Determine the [X, Y] coordinate at the center of the cell enclosing the given text.  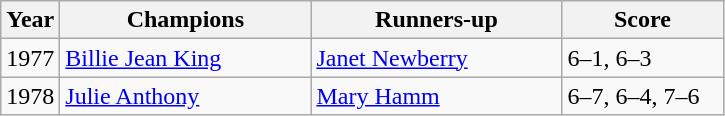
Year [30, 20]
6–1, 6–3 [642, 58]
Janet Newberry [436, 58]
1977 [30, 58]
6–7, 6–4, 7–6 [642, 96]
Runners-up [436, 20]
Billie Jean King [186, 58]
Score [642, 20]
Julie Anthony [186, 96]
1978 [30, 96]
Mary Hamm [436, 96]
Champions [186, 20]
